Identify which cell holds the provided text, then report its (X, Y) central coordinate. 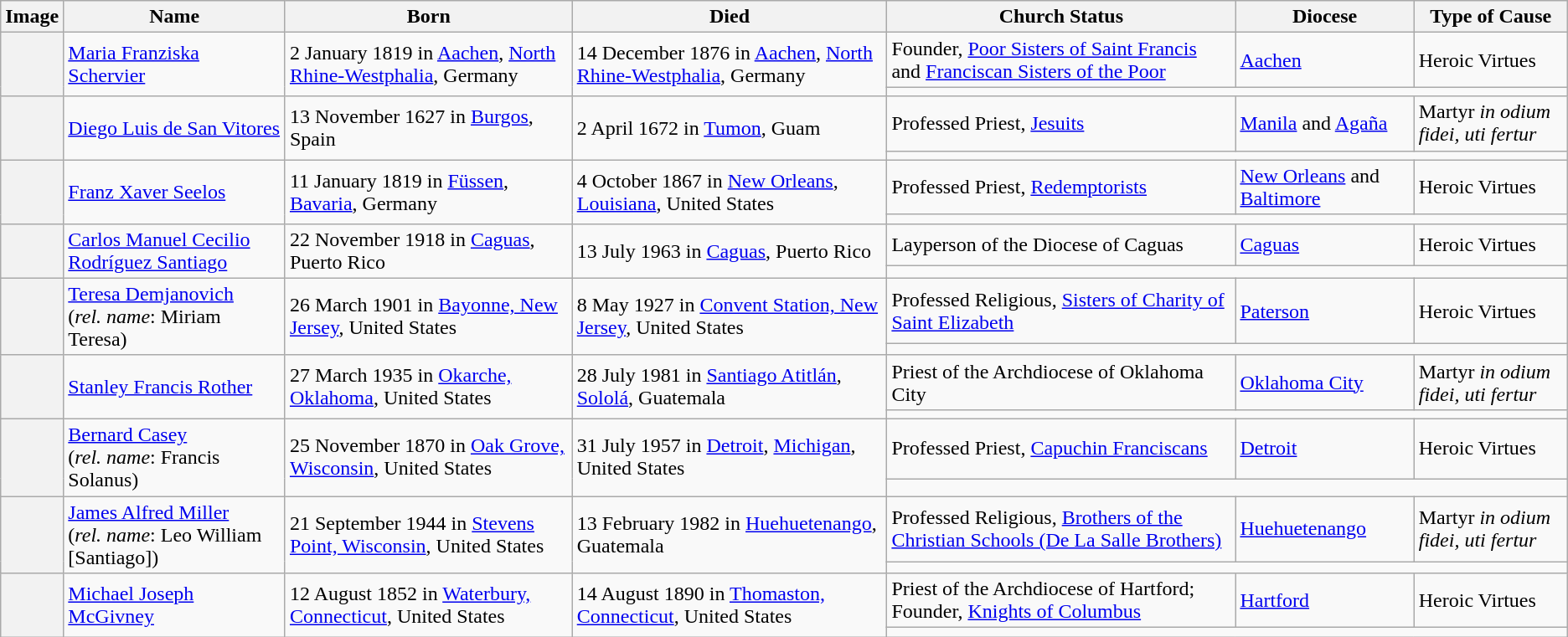
Priest of the Archdiocese of Oklahoma City (1061, 382)
Oklahoma City (1325, 382)
Founder, Poor Sisters of Saint Francis and Franciscan Sisters of the Poor (1061, 60)
Huehuetenango (1325, 529)
13 November 1627 in Burgos, Spain (429, 128)
14 August 1890 in Thomaston, Connecticut, United States (730, 605)
28 July 1981 in Santiago Atitlán, Sololá, Guatemala (730, 387)
New Orleans and Baltimore (1325, 188)
4 October 1867 in New Orleans, Louisiana, United States (730, 192)
Bernard Casey (rel. name: Francis Solanus) (174, 457)
Aachen (1325, 60)
Carlos Manuel Cecilio Rodríguez Santiago (174, 251)
Professed Priest, Redemptorists (1061, 188)
Church Status (1061, 17)
2 April 1672 in Tumon, Guam (730, 128)
27 March 1935 in Okarche, Oklahoma, United States (429, 387)
Diego Luis de San Vitores (174, 128)
Caguas (1325, 244)
Type of Cause (1491, 17)
Michael Joseph McGivney (174, 605)
Name (174, 17)
Image (32, 17)
Professed Priest, Capuchin Franciscans (1061, 449)
26 March 1901 in Bayonne, New Jersey, United States (429, 316)
25 November 1870 in Oak Grove, Wisconsin, United States (429, 457)
Layperson of the Diocese of Caguas (1061, 244)
8 May 1927 in Convent Station, New Jersey, United States (730, 316)
Professed Priest, Jesuits (1061, 124)
12 August 1852 in Waterbury, Connecticut, United States (429, 605)
James Alfred Miller (rel. name: Leo William [Santiago]) (174, 534)
Maria Franziska Schervier (174, 64)
11 January 1819 in Füssen, Bavaria, Germany (429, 192)
13 February 1982 in Huehuetenango, Guatemala (730, 534)
Hartford (1325, 601)
Stanley Francis Rother (174, 387)
Franz Xaver Seelos (174, 192)
Priest of the Archdiocese of Hartford;Founder, Knights of Columbus (1061, 601)
22 November 1918 in Caguas, Puerto Rico (429, 251)
Detroit (1325, 449)
Paterson (1325, 311)
2 January 1819 in Aachen, North Rhine-Westphalia, Germany (429, 64)
Diocese (1325, 17)
Professed Religious, Sisters of Charity of Saint Elizabeth (1061, 311)
14 December 1876 in Aachen, North Rhine-Westphalia, Germany (730, 64)
Professed Religious, Brothers of the Christian Schools (De La Salle Brothers) (1061, 529)
Died (730, 17)
Born (429, 17)
Manila and Agaña (1325, 124)
31 July 1957 in Detroit, Michigan, United States (730, 457)
13 July 1963 in Caguas, Puerto Rico (730, 251)
Teresa Demjanovich (rel. name: Miriam Teresa) (174, 316)
21 September 1944 in Stevens Point, Wisconsin, United States (429, 534)
